Identify which cell holds the provided text, then report its [x, y] central coordinate. 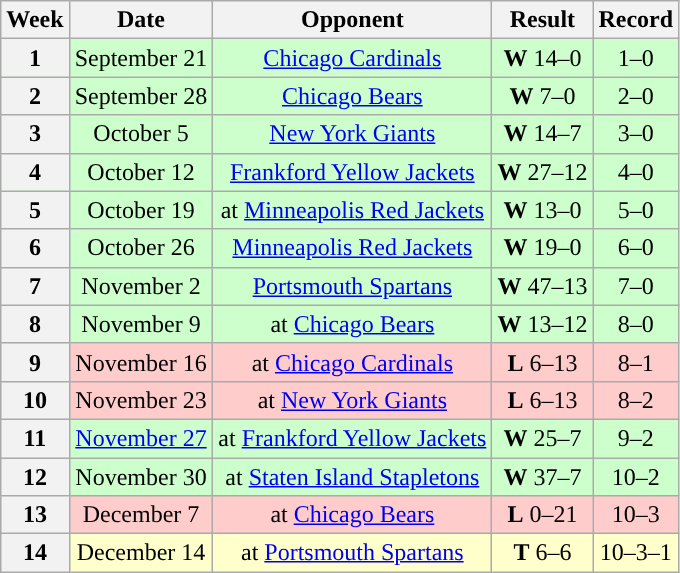
3–0 [636, 134]
W 14–7 [542, 134]
W 14–0 [542, 58]
October 19 [141, 210]
8 [35, 324]
4–0 [636, 172]
Result [542, 20]
W 37–7 [542, 477]
at New York Giants [352, 400]
at Staten Island Stapletons [352, 477]
November 2 [141, 286]
L 0–21 [542, 515]
1 [35, 58]
W 19–0 [542, 248]
3 [35, 134]
8–2 [636, 400]
10–3–1 [636, 553]
Chicago Cardinals [352, 58]
W 25–7 [542, 438]
November 30 [141, 477]
W 13–0 [542, 210]
14 [35, 553]
5–0 [636, 210]
7–0 [636, 286]
T 6–6 [542, 553]
2 [35, 96]
at Minneapolis Red Jackets [352, 210]
November 9 [141, 324]
November 16 [141, 362]
10–2 [636, 477]
November 27 [141, 438]
5 [35, 210]
4 [35, 172]
Opponent [352, 20]
W 27–12 [542, 172]
W 13–12 [542, 324]
7 [35, 286]
11 [35, 438]
W 7–0 [542, 96]
8–0 [636, 324]
9 [35, 362]
W 47–13 [542, 286]
at Portsmouth Spartans [352, 553]
10–3 [636, 515]
6–0 [636, 248]
2–0 [636, 96]
9–2 [636, 438]
8–1 [636, 362]
Week [35, 20]
Frankford Yellow Jackets [352, 172]
Date [141, 20]
October 12 [141, 172]
September 28 [141, 96]
November 23 [141, 400]
December 14 [141, 553]
Portsmouth Spartans [352, 286]
October 26 [141, 248]
December 7 [141, 515]
10 [35, 400]
12 [35, 477]
New York Giants [352, 134]
September 21 [141, 58]
6 [35, 248]
Record [636, 20]
at Chicago Cardinals [352, 362]
Minneapolis Red Jackets [352, 248]
Chicago Bears [352, 96]
13 [35, 515]
at Frankford Yellow Jackets [352, 438]
October 5 [141, 134]
1–0 [636, 58]
